Output the (x, y) coordinate of the center of the cell containing the given text.  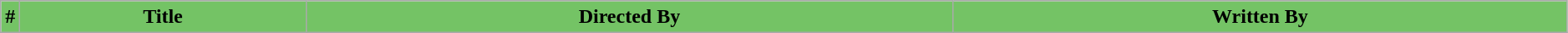
# (10, 17)
Directed By (629, 17)
Written By (1261, 17)
Title (163, 17)
